Scan for the cell matching the given text and deliver its (x, y) coordinate at center. 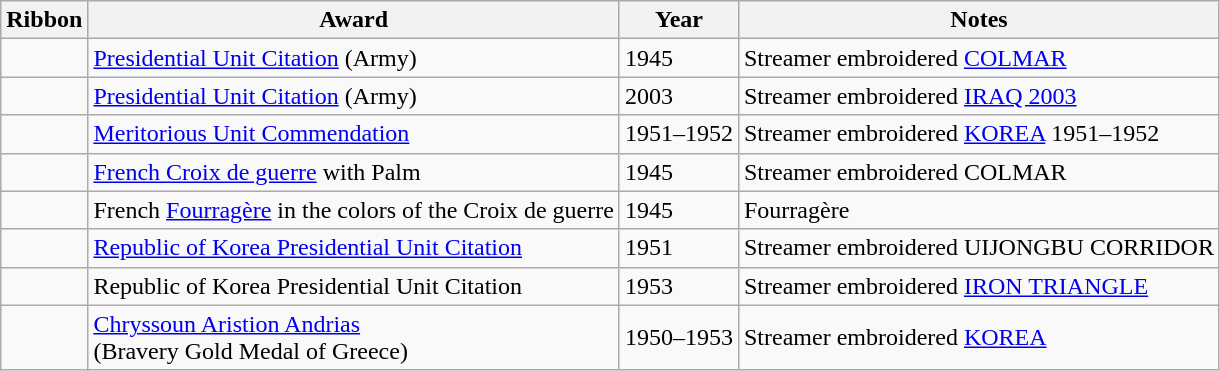
1951–1952 (678, 134)
Notes (978, 20)
Streamer embroidered IRON TRIANGLE (978, 286)
2003 (678, 96)
Year (678, 20)
Ribbon (44, 20)
1950–1953 (678, 338)
Streamer embroidered IRAQ 2003 (978, 96)
Streamer embroidered UIJONGBU CORRIDOR (978, 248)
1953 (678, 286)
Meritorious Unit Commendation (354, 134)
Streamer embroidered KOREA (978, 338)
Streamer embroidered KOREA 1951–1952 (978, 134)
French Croix de guerre with Palm (354, 172)
Fourragère (978, 210)
1951 (678, 248)
Chryssoun Aristion Andrias(Bravery Gold Medal of Greece) (354, 338)
French Fourragère in the colors of the Croix de guerre (354, 210)
Award (354, 20)
